Capture the cell that displays the provided text and extract its (x, y) central coordinate. 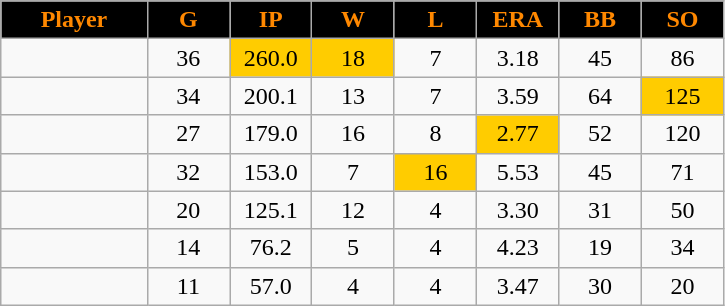
125.1 (271, 210)
3.59 (518, 96)
31 (600, 210)
32 (188, 172)
12 (353, 210)
153.0 (271, 172)
71 (682, 172)
200.1 (271, 96)
2.77 (518, 134)
19 (600, 248)
ERA (518, 20)
4.23 (518, 248)
64 (600, 96)
125 (682, 96)
120 (682, 134)
50 (682, 210)
5 (353, 248)
14 (188, 248)
3.18 (518, 58)
18 (353, 58)
3.47 (518, 286)
57.0 (271, 286)
IP (271, 20)
G (188, 20)
Player (74, 20)
86 (682, 58)
30 (600, 286)
5.53 (518, 172)
179.0 (271, 134)
27 (188, 134)
W (353, 20)
13 (353, 96)
11 (188, 286)
76.2 (271, 248)
36 (188, 58)
L (435, 20)
SO (682, 20)
BB (600, 20)
8 (435, 134)
52 (600, 134)
3.30 (518, 210)
260.0 (271, 58)
